From the cell containing the given text, extract its center point as (X, Y) coordinate. 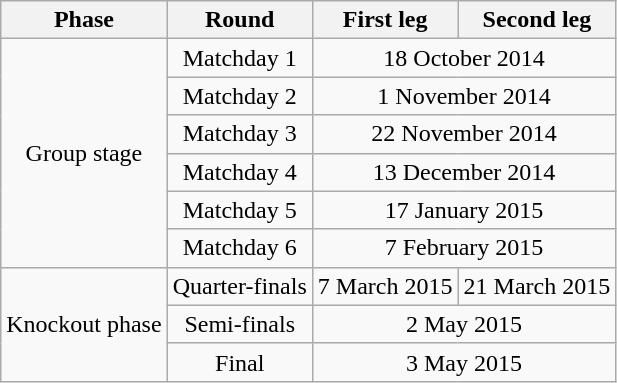
7 March 2015 (385, 286)
Quarter-finals (240, 286)
Matchday 2 (240, 96)
Matchday 4 (240, 172)
First leg (385, 20)
21 March 2015 (537, 286)
Phase (84, 20)
13 December 2014 (464, 172)
Final (240, 362)
Semi-finals (240, 324)
Matchday 3 (240, 134)
3 May 2015 (464, 362)
17 January 2015 (464, 210)
Matchday 1 (240, 58)
2 May 2015 (464, 324)
Knockout phase (84, 324)
Round (240, 20)
22 November 2014 (464, 134)
7 February 2015 (464, 248)
Second leg (537, 20)
18 October 2014 (464, 58)
Matchday 5 (240, 210)
Group stage (84, 153)
1 November 2014 (464, 96)
Matchday 6 (240, 248)
